Locate the cell with the specified text and output its (X, Y) center coordinate. 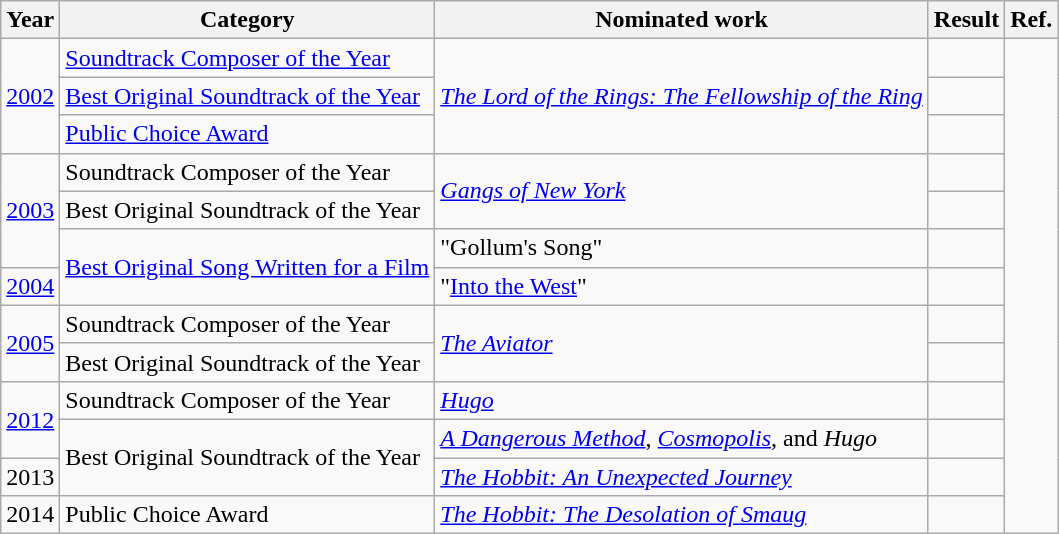
Nominated work (682, 20)
"Gollum's Song" (682, 248)
2014 (30, 515)
Gangs of New York (682, 191)
2003 (30, 210)
2012 (30, 419)
A Dangerous Method, Cosmopolis, and Hugo (682, 438)
The Hobbit: The Desolation of Smaug (682, 515)
2004 (30, 286)
Ref. (1032, 20)
Best Original Song Written for a Film (248, 267)
Category (248, 20)
Year (30, 20)
"Into the West" (682, 286)
The Aviator (682, 343)
The Lord of the Rings: The Fellowship of the Ring (682, 96)
The Hobbit: An Unexpected Journey (682, 477)
Hugo (682, 400)
Result (966, 20)
2002 (30, 96)
2005 (30, 343)
2013 (30, 477)
